Determine the (x, y) coordinate at the center of the cell enclosing the given text.  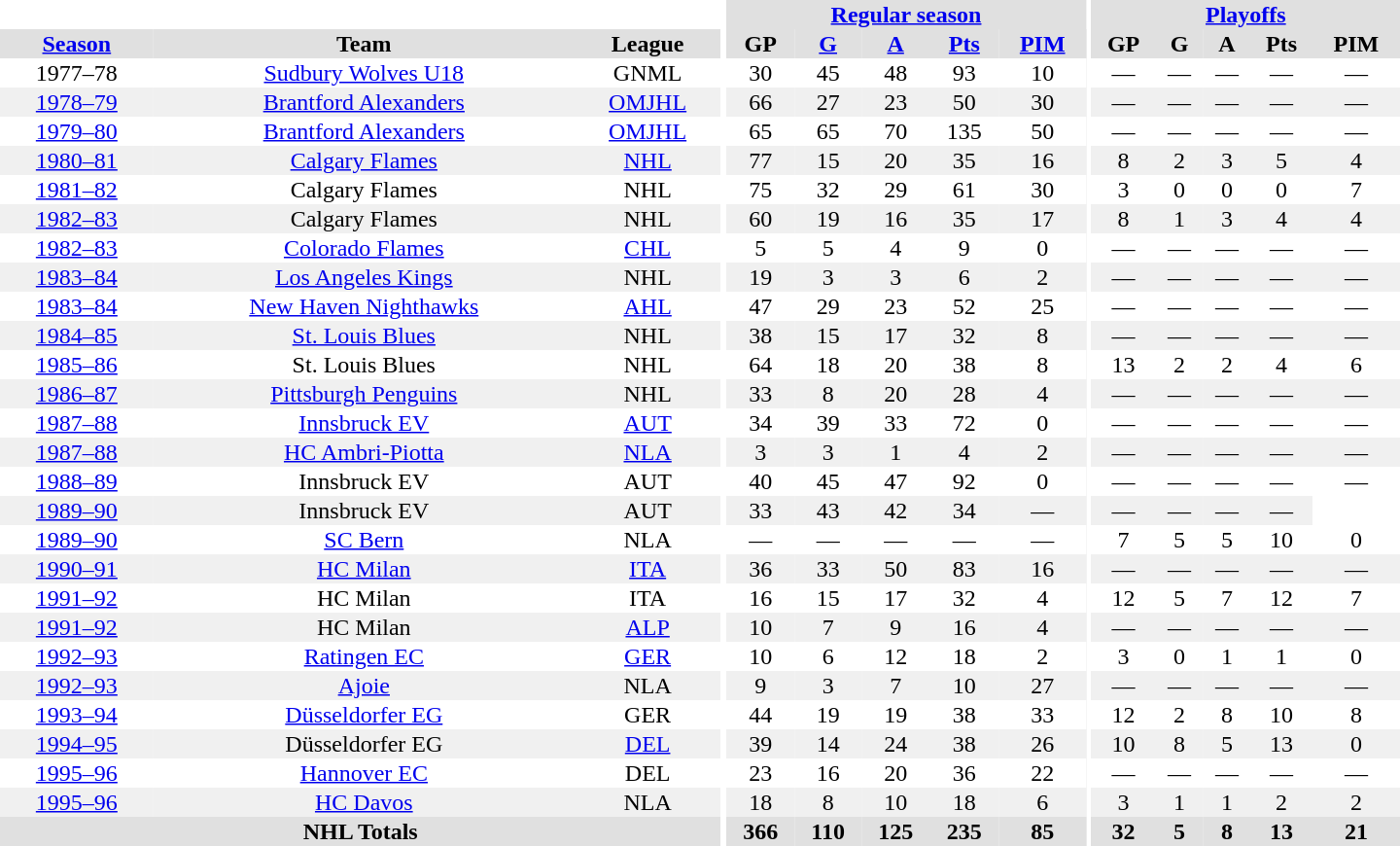
1978–79 (77, 102)
52 (964, 306)
21 (1356, 831)
AHL (647, 306)
44 (760, 715)
SC Bern (364, 540)
75 (760, 190)
1977–78 (77, 73)
25 (1042, 306)
22 (1042, 773)
Pittsburgh Penguins (364, 394)
Ratingen EC (364, 656)
Hannover EC (364, 773)
Regular season (906, 15)
HC Ambri-Piotta (364, 452)
135 (964, 131)
70 (896, 131)
24 (896, 744)
Team (364, 44)
42 (896, 511)
28 (964, 394)
Sudbury Wolves U18 (364, 73)
366 (760, 831)
85 (1042, 831)
GNML (647, 73)
Season (77, 44)
Playoffs (1246, 15)
Colorado Flames (364, 248)
1994–95 (77, 744)
1990–91 (77, 569)
61 (964, 190)
92 (964, 481)
1979–80 (77, 131)
48 (896, 73)
1988–89 (77, 481)
HC Davos (364, 802)
43 (828, 511)
New Haven Nighthawks (364, 306)
NHL Totals (360, 831)
66 (760, 102)
235 (964, 831)
60 (760, 219)
League (647, 44)
110 (828, 831)
26 (1042, 744)
1984–85 (77, 335)
1985–86 (77, 365)
64 (760, 365)
93 (964, 73)
14 (828, 744)
1981–82 (77, 190)
72 (964, 423)
1986–87 (77, 394)
40 (760, 481)
125 (896, 831)
ALP (647, 627)
CHL (647, 248)
83 (964, 569)
77 (760, 160)
1980–81 (77, 160)
1993–94 (77, 715)
Los Angeles Kings (364, 277)
Ajoie (364, 686)
